Output the (X, Y) coordinate of the center of the cell containing the given text.  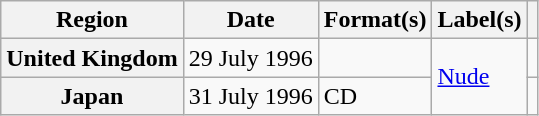
29 July 1996 (250, 58)
Region (92, 20)
Date (250, 20)
31 July 1996 (250, 96)
Format(s) (375, 20)
Label(s) (480, 20)
Nude (480, 77)
CD (375, 96)
Japan (92, 96)
United Kingdom (92, 58)
